Pinpoint the cell where the given text exists, returning its (X, Y) midpoint coordinate. 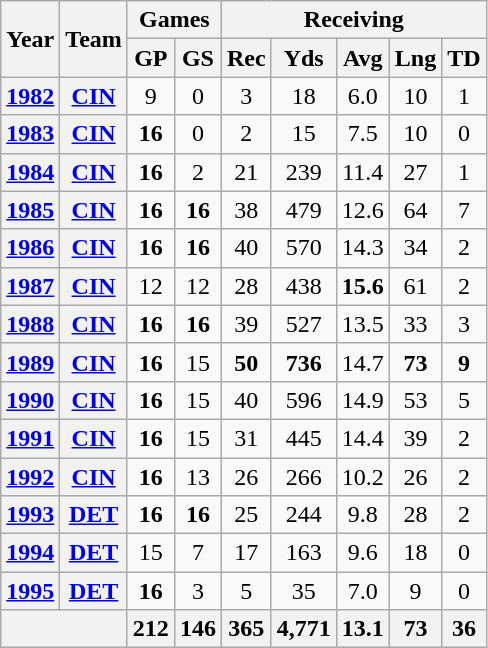
1992 (30, 477)
570 (304, 248)
31 (246, 438)
163 (304, 553)
9.6 (362, 553)
13 (198, 477)
479 (304, 210)
35 (304, 591)
4,771 (304, 629)
6.0 (362, 96)
1990 (30, 400)
1989 (30, 362)
244 (304, 515)
239 (304, 172)
1991 (30, 438)
34 (415, 248)
33 (415, 324)
212 (150, 629)
Receiving (354, 20)
Yds (304, 58)
1986 (30, 248)
Rec (246, 58)
GP (150, 58)
9.8 (362, 515)
10.2 (362, 477)
736 (304, 362)
64 (415, 210)
50 (246, 362)
146 (198, 629)
12.6 (362, 210)
1993 (30, 515)
53 (415, 400)
21 (246, 172)
1995 (30, 591)
38 (246, 210)
7.0 (362, 591)
Avg (362, 58)
GS (198, 58)
61 (415, 286)
596 (304, 400)
15.6 (362, 286)
14.7 (362, 362)
27 (415, 172)
17 (246, 553)
Team (94, 39)
1982 (30, 96)
Games (174, 20)
25 (246, 515)
Lng (415, 58)
445 (304, 438)
266 (304, 477)
Year (30, 39)
365 (246, 629)
36 (464, 629)
438 (304, 286)
1985 (30, 210)
1983 (30, 134)
1987 (30, 286)
14.3 (362, 248)
13.1 (362, 629)
7.5 (362, 134)
527 (304, 324)
TD (464, 58)
1988 (30, 324)
11.4 (362, 172)
14.9 (362, 400)
1984 (30, 172)
1994 (30, 553)
13.5 (362, 324)
14.4 (362, 438)
